For the text-containing cell, return its midpoint in (x, y) coordinate format. 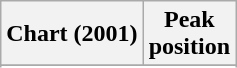
Peakposition (189, 34)
Chart (2001) (72, 34)
